Search for the cell housing the specified text and yield its [X, Y] center coordinate. 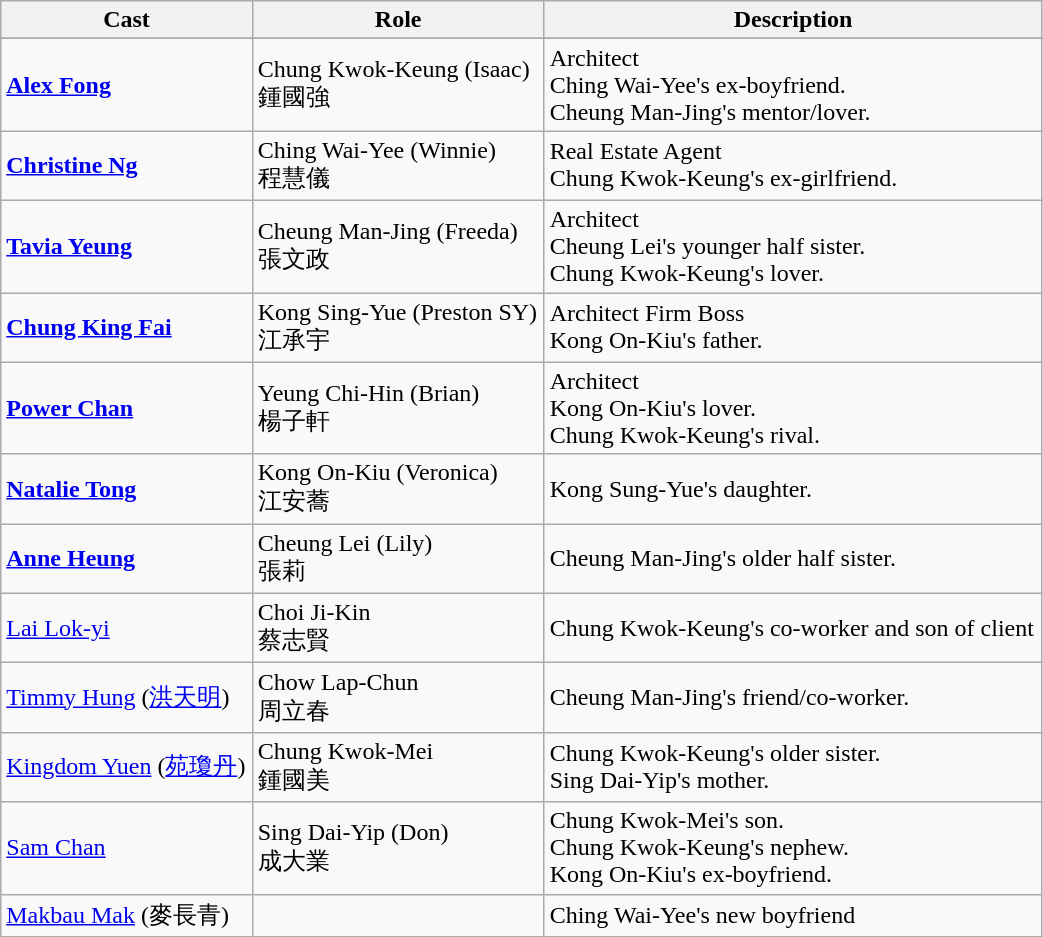
Choi Ji-Kin 蔡志賢 [398, 628]
Sing Dai-Yip (Don) 成大業 [398, 848]
Kong Sing-Yue (Preston SY) 江承宇 [398, 327]
Kingdom Yuen (苑瓊丹) [126, 767]
Sam Chan [126, 848]
Architect Firm Boss Kong On-Kiu's father. [793, 327]
Power Chan [126, 408]
Anne Heung [126, 559]
Architect Cheung Lei's younger half sister. Chung Kwok-Keung's lover. [793, 246]
Role [398, 20]
Chow Lap-Chun 周立春 [398, 698]
Christine Ng [126, 166]
Chung Kwok-Mei 鍾國美 [398, 767]
Tavia Yeung [126, 246]
Alex Fong [126, 85]
Natalie Tong [126, 489]
Chung King Fai [126, 327]
Kong Sung-Yue's daughter. [793, 489]
Timmy Hung (洪天明) [126, 698]
Cheung Man-Jing's older half sister. [793, 559]
Yeung Chi-Hin (Brian) 楊子軒 [398, 408]
Ching Wai-Yee's new boyfriend [793, 916]
Ching Wai-Yee (Winnie) 程慧儀 [398, 166]
Makbau Mak (麥長青) [126, 916]
Architect Kong On-Kiu's lover. Chung Kwok-Keung's rival. [793, 408]
Description [793, 20]
Lai Lok-yi [126, 628]
Cheung Lei (Lily) 張莉 [398, 559]
Chung Kwok-Mei's son. Chung Kwok-Keung's nephew. Kong On-Kiu's ex-boyfriend. [793, 848]
Cheung Man-Jing (Freeda) 張文政 [398, 246]
Cast [126, 20]
Architect Ching Wai-Yee's ex-boyfriend. Cheung Man-Jing's mentor/lover. [793, 85]
Chung Kwok-Keung's co-worker and son of client [793, 628]
Real Estate Agent Chung Kwok-Keung's ex-girlfriend. [793, 166]
Cheung Man-Jing's friend/co-worker. [793, 698]
Kong On-Kiu (Veronica) 江安蕎 [398, 489]
Chung Kwok-Keung's older sister. Sing Dai-Yip's mother. [793, 767]
Chung Kwok-Keung (Isaac) 鍾國強 [398, 85]
